Determine the [X, Y] coordinate at the center of the cell enclosing the given text.  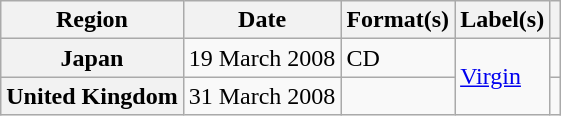
Format(s) [398, 20]
19 March 2008 [262, 58]
Japan [92, 58]
United Kingdom [92, 96]
Virgin [502, 77]
Region [92, 20]
Label(s) [502, 20]
Date [262, 20]
31 March 2008 [262, 96]
CD [398, 58]
